Pinpoint the cell where the given text exists, returning its [X, Y] midpoint coordinate. 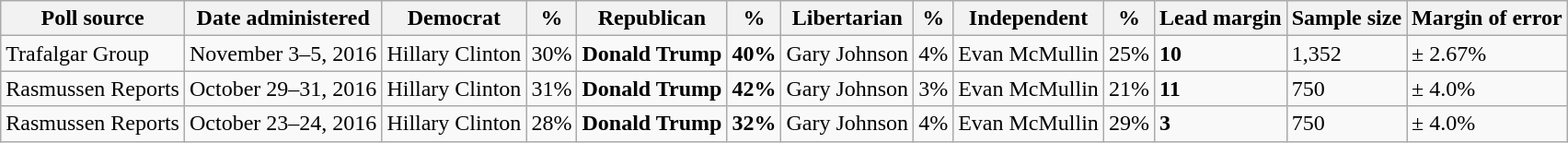
Lead margin [1220, 18]
21% [1128, 89]
Democrat [455, 18]
3 [1220, 124]
30% [552, 54]
28% [552, 124]
10 [1220, 54]
Libertarian [847, 18]
25% [1128, 54]
1,352 [1346, 54]
42% [755, 89]
October 29–31, 2016 [282, 89]
Margin of error [1487, 18]
± 2.67% [1487, 54]
32% [755, 124]
October 23–24, 2016 [282, 124]
11 [1220, 89]
Republican [651, 18]
40% [755, 54]
Trafalgar Group [93, 54]
29% [1128, 124]
3% [933, 89]
31% [552, 89]
Date administered [282, 18]
Poll source [93, 18]
Sample size [1346, 18]
Independent [1029, 18]
November 3–5, 2016 [282, 54]
